Locate the cell with the specified text and output its [x, y] center coordinate. 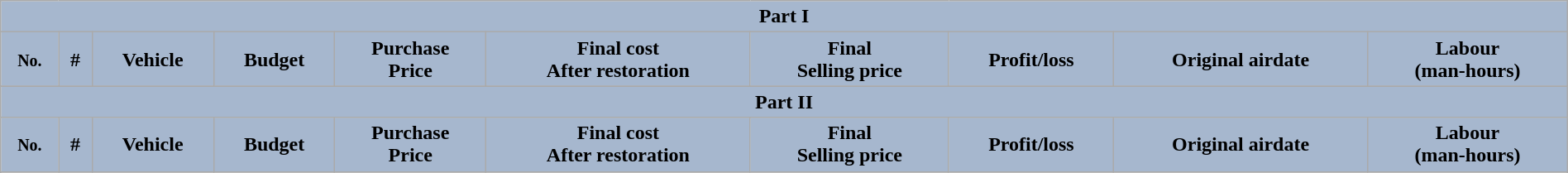
Part II [784, 102]
Part I [784, 17]
